Detect which cell encompasses the target text, then output its [x, y] center coordinate. 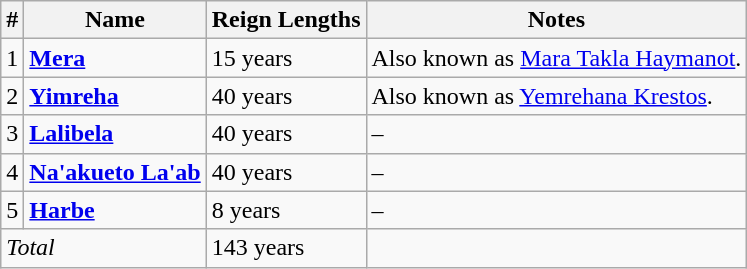
Notes [556, 20]
Also known as Yemrehana Krestos. [556, 96]
Total [104, 248]
Reign Lengths [286, 20]
Yimreha [115, 96]
# [12, 20]
Mera [115, 58]
4 [12, 172]
3 [12, 134]
Harbe [115, 210]
143 years [286, 248]
Also known as Mara Takla Haymanot. [556, 58]
8 years [286, 210]
Na'akueto La'ab [115, 172]
5 [12, 210]
15 years [286, 58]
2 [12, 96]
1 [12, 58]
Name [115, 20]
Lalibela [115, 134]
